Search for the cell housing the specified text and yield its (X, Y) center coordinate. 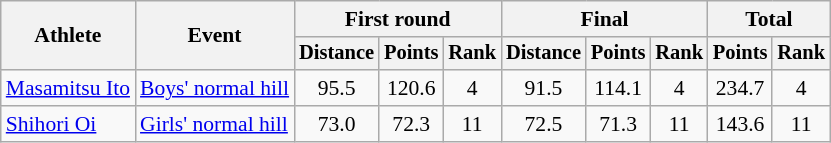
73.0 (336, 124)
91.5 (544, 88)
143.6 (740, 124)
114.1 (618, 88)
Event (214, 36)
Shihori Oi (68, 124)
72.5 (544, 124)
Final (604, 19)
Total (769, 19)
First round (398, 19)
Athlete (68, 36)
95.5 (336, 88)
Girls' normal hill (214, 124)
Masamitsu Ito (68, 88)
120.6 (411, 88)
234.7 (740, 88)
Boys' normal hill (214, 88)
72.3 (411, 124)
71.3 (618, 124)
